Output the (X, Y) coordinate of the center of the cell containing the given text.  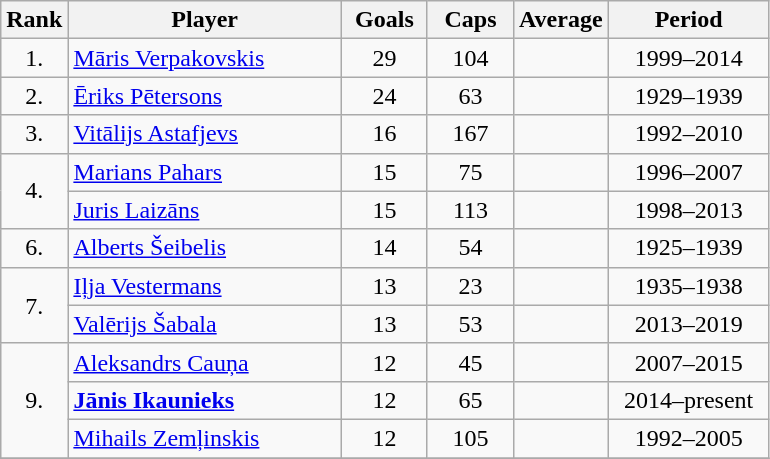
167 (470, 134)
7. (34, 305)
9. (34, 400)
6. (34, 248)
113 (470, 210)
1996–2007 (688, 172)
2007–2015 (688, 362)
105 (470, 438)
Vitālijs Astafjevs (205, 134)
Rank (34, 20)
Caps (470, 20)
45 (470, 362)
104 (470, 58)
Valērijs Šabala (205, 324)
24 (384, 96)
Juris Laizāns (205, 210)
1998–2013 (688, 210)
3. (34, 134)
4. (34, 191)
Period (688, 20)
23 (470, 286)
1999–2014 (688, 58)
Aleksandrs Cauņa (205, 362)
29 (384, 58)
1. (34, 58)
54 (470, 248)
14 (384, 248)
16 (384, 134)
Player (205, 20)
1992–2005 (688, 438)
Marians Pahars (205, 172)
65 (470, 400)
Average (562, 20)
Goals (384, 20)
1929–1939 (688, 96)
2014–present (688, 400)
53 (470, 324)
1992–2010 (688, 134)
75 (470, 172)
Mihails Zemļinskis (205, 438)
1925–1939 (688, 248)
1935–1938 (688, 286)
2. (34, 96)
2013–2019 (688, 324)
Māris Verpakovskis (205, 58)
Iļja Vestermans (205, 286)
Ēriks Pētersons (205, 96)
Jānis Ikaunieks (205, 400)
63 (470, 96)
Alberts Šeibelis (205, 248)
